Detect which cell encompasses the target text, then output its (x, y) center coordinate. 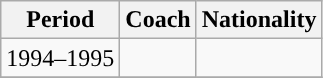
Coach (158, 20)
Nationality (259, 20)
1994–1995 (60, 58)
Period (60, 20)
